Capture the cell that displays the provided text and extract its [x, y] central coordinate. 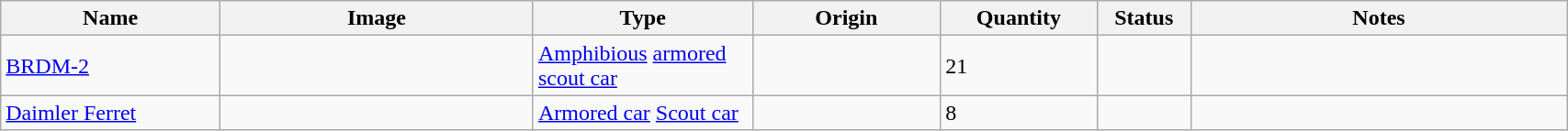
Origin [847, 18]
Notes [1378, 18]
Name [110, 18]
Type [643, 18]
Status [1144, 18]
Daimler Ferret [110, 113]
8 [1019, 113]
BRDM-2 [110, 66]
Armored car Scout car [643, 113]
Quantity [1019, 18]
Amphibious armored scout car [643, 66]
Image [377, 18]
21 [1019, 66]
